Return (X, Y) of the center of cell containing provided text 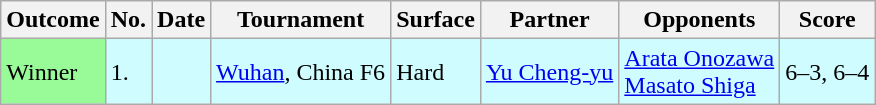
Date (182, 20)
Opponents (700, 20)
Score (828, 20)
Tournament (301, 20)
Winner (53, 72)
Surface (436, 20)
Wuhan, China F6 (301, 72)
Partner (549, 20)
Yu Cheng-yu (549, 72)
Arata Onozawa Masato Shiga (700, 72)
Hard (436, 72)
No. (128, 20)
6–3, 6–4 (828, 72)
1. (128, 72)
Outcome (53, 20)
